Return [x, y] of the center of cell containing provided text 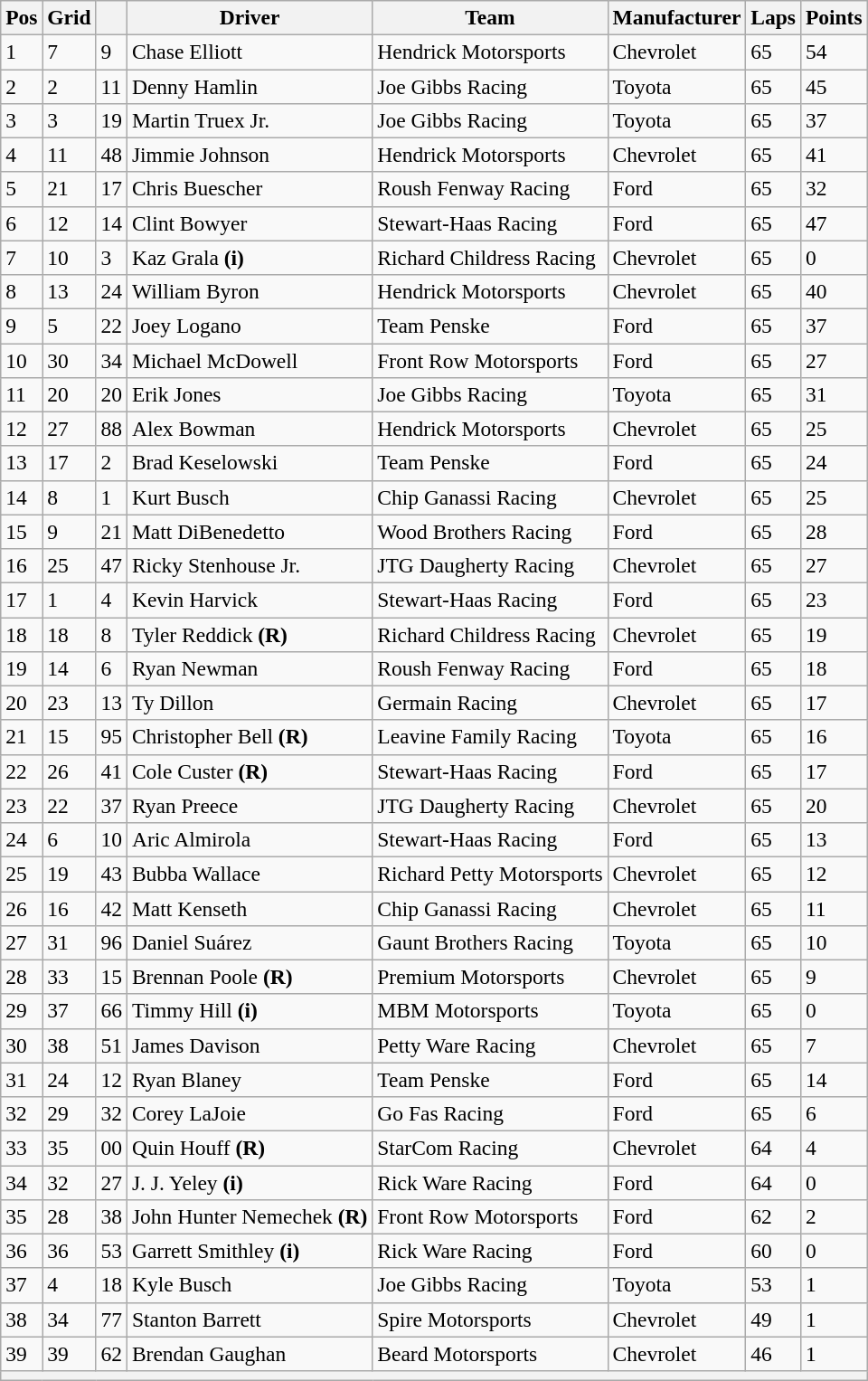
Alex Bowman [250, 429]
Cole Custer (R) [250, 771]
Wood Brothers Racing [490, 532]
Ryan Blaney [250, 1080]
John Hunter Nemechek (R) [250, 1216]
Chase Elliott [250, 52]
William Byron [250, 291]
Aric Almirola [250, 839]
Ty Dillon [250, 703]
Germain Racing [490, 703]
Pos [22, 17]
Martin Truex Jr. [250, 120]
Stanton Barrett [250, 1320]
45 [834, 86]
Matt DiBenedetto [250, 532]
StarCom Racing [490, 1148]
Grid [69, 17]
Kurt Busch [250, 497]
Michael McDowell [250, 360]
Christopher Bell (R) [250, 737]
Quin Houff (R) [250, 1148]
Team [490, 17]
Tyler Reddick (R) [250, 634]
49 [774, 1320]
Richard Petty Motorsports [490, 874]
Spire Motorsports [490, 1320]
Daniel Suárez [250, 942]
88 [111, 429]
48 [111, 155]
Joey Logano [250, 326]
60 [774, 1251]
40 [834, 291]
James Davison [250, 1045]
54 [834, 52]
Clint Bowyer [250, 223]
Kaz Grala (i) [250, 258]
Brennan Poole (R) [250, 977]
Brad Keselowski [250, 463]
Denny Hamlin [250, 86]
Jimmie Johnson [250, 155]
Premium Motorsports [490, 977]
Manufacturer [676, 17]
Kyle Busch [250, 1285]
Beard Motorsports [490, 1354]
77 [111, 1320]
95 [111, 737]
Points [834, 17]
00 [111, 1148]
Go Fas Racing [490, 1113]
Bubba Wallace [250, 874]
Corey LaJoie [250, 1113]
Ryan Preece [250, 806]
42 [111, 908]
Garrett Smithley (i) [250, 1251]
51 [111, 1045]
MBM Motorsports [490, 1011]
Timmy Hill (i) [250, 1011]
Ricky Stenhouse Jr. [250, 565]
Chris Buescher [250, 189]
Laps [774, 17]
66 [111, 1011]
43 [111, 874]
Ryan Newman [250, 668]
Driver [250, 17]
J. J. Yeley (i) [250, 1182]
Brendan Gaughan [250, 1354]
Gaunt Brothers Racing [490, 942]
Petty Ware Racing [490, 1045]
96 [111, 942]
Kevin Harvick [250, 600]
Matt Kenseth [250, 908]
46 [774, 1354]
Leavine Family Racing [490, 737]
Erik Jones [250, 394]
